Determine the (x, y) coordinate at the center of the cell enclosing the given text.  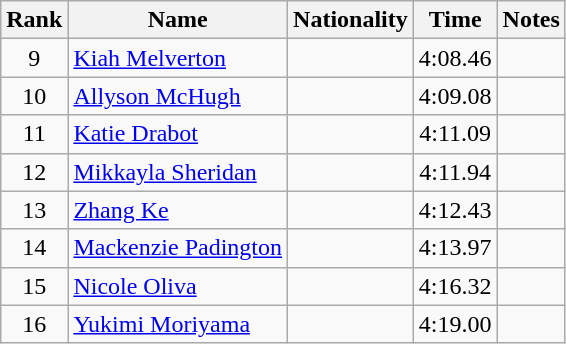
4:09.08 (455, 96)
4:13.97 (455, 248)
Yukimi Moriyama (178, 324)
Rank (34, 20)
10 (34, 96)
4:12.43 (455, 210)
16 (34, 324)
4:11.94 (455, 172)
Mikkayla Sheridan (178, 172)
4:11.09 (455, 134)
Notes (531, 20)
4:08.46 (455, 58)
4:19.00 (455, 324)
4:16.32 (455, 286)
11 (34, 134)
Katie Drabot (178, 134)
13 (34, 210)
Nationality (351, 20)
Kiah Melverton (178, 58)
Zhang Ke (178, 210)
12 (34, 172)
14 (34, 248)
15 (34, 286)
9 (34, 58)
Time (455, 20)
Allyson McHugh (178, 96)
Nicole Oliva (178, 286)
Name (178, 20)
Mackenzie Padington (178, 248)
